Search for the cell housing the specified text and yield its [X, Y] center coordinate. 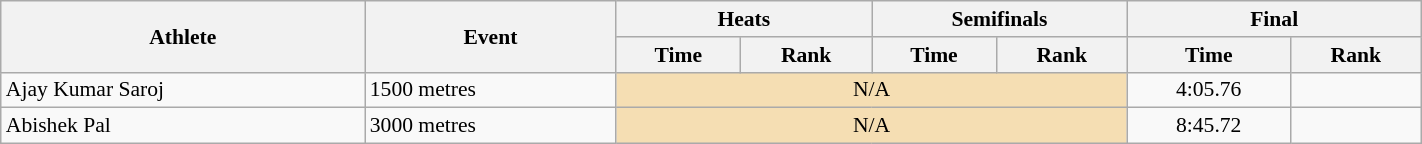
8:45.72 [1208, 126]
Final [1274, 19]
Event [490, 36]
4:05.76 [1208, 90]
Abishek Pal [183, 126]
Semifinals [1000, 19]
Ajay Kumar Saroj [183, 90]
Heats [744, 19]
1500 metres [490, 90]
3000 metres [490, 126]
Athlete [183, 36]
